From the cell containing the given text, extract its center point as (X, Y) coordinate. 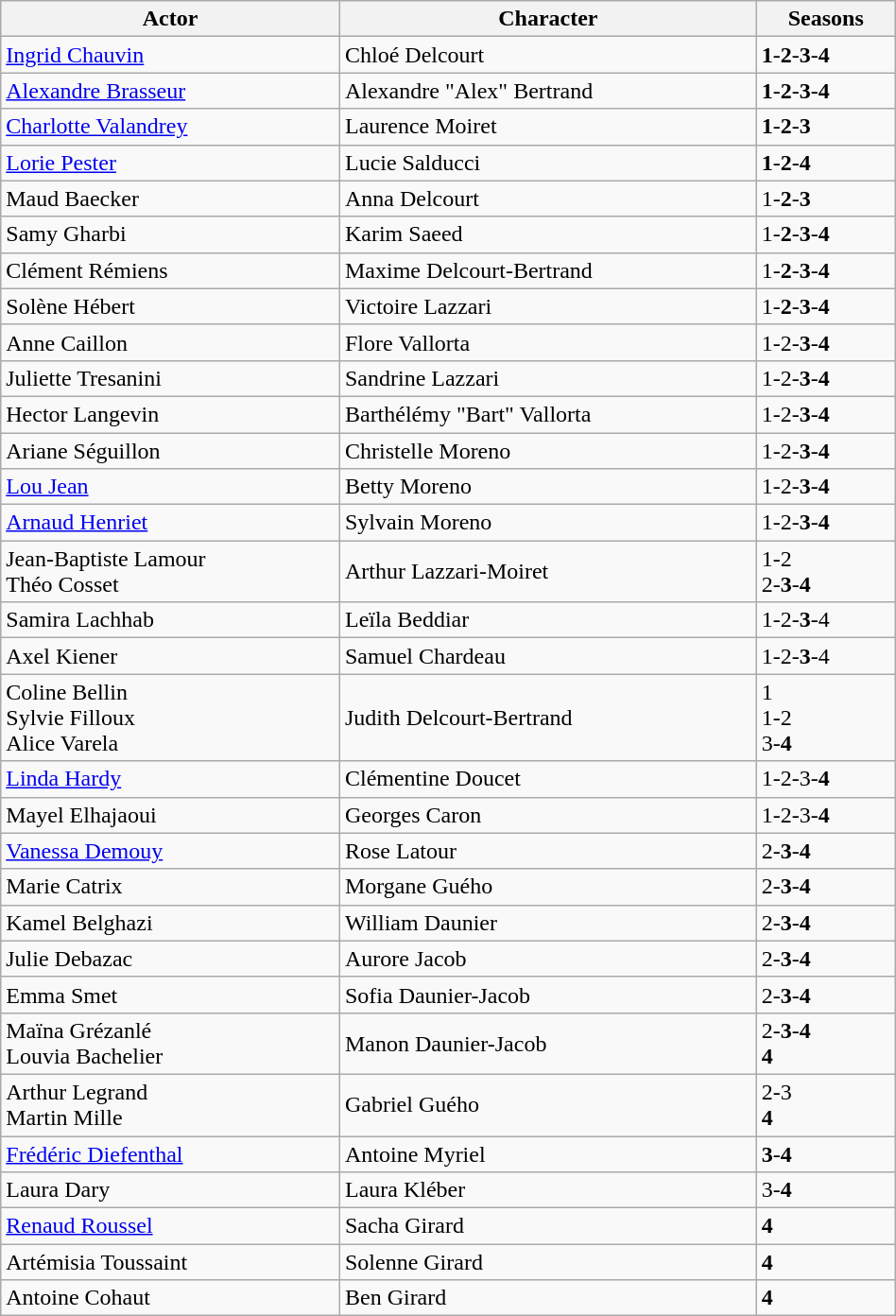
Lou Jean (170, 487)
Barthélémy "Bart" Vallorta (548, 414)
Manon Daunier-Jacob (548, 1044)
Ariane Séguillon (170, 451)
Laurence Moiret (548, 127)
Lucie Salducci (548, 163)
Character (548, 19)
Solenne Girard (548, 1262)
Christelle Moreno (548, 451)
Laura Dary (170, 1190)
Maud Baecker (170, 199)
Linda Hardy (170, 779)
Charlotte Valandrey (170, 127)
1-22-3-4 (826, 571)
Julie Debazac (170, 959)
2-34 (826, 1104)
Alexandre "Alex" Bertrand (548, 91)
Vanessa Demouy (170, 851)
Ben Girard (548, 1298)
Samy Gharbi (170, 234)
1-2-4 (826, 163)
Actor (170, 19)
Renaud Roussel (170, 1226)
Anna Delcourt (548, 199)
Victoire Lazzari (548, 306)
Seasons (826, 19)
Sofia Daunier-Jacob (548, 995)
Maïna GrézanléLouvia Bachelier (170, 1044)
Clément Rémiens (170, 270)
11-23-4 (826, 718)
Rose Latour (548, 851)
Marie Catrix (170, 887)
Antoine Myriel (548, 1154)
Judith Delcourt-Bertrand (548, 718)
Flore Vallorta (548, 342)
Mayel Elhajaoui (170, 815)
Leïla Beddiar (548, 620)
Artémisia Toussaint (170, 1262)
Anne Caillon (170, 342)
William Daunier (548, 923)
Arthur LegrandMartin Mille (170, 1104)
Maxime Delcourt-Bertrand (548, 270)
Arthur Lazzari-Moiret (548, 571)
Frédéric Diefenthal (170, 1154)
Betty Moreno (548, 487)
Coline BellinSylvie FillouxAlice Varela (170, 718)
Laura Kléber (548, 1190)
Sacha Girard (548, 1226)
Chloé Delcourt (548, 55)
Karim Saeed (548, 234)
Solène Hébert (170, 306)
Sandrine Lazzari (548, 378)
Arnaud Henriet (170, 523)
Hector Langevin (170, 414)
Lorie Pester (170, 163)
2-3-44 (826, 1044)
Alexandre Brasseur (170, 91)
Kamel Belghazi (170, 923)
Sylvain Moreno (548, 523)
Clémentine Doucet (548, 779)
Morgane Guého (548, 887)
Axel Kiener (170, 656)
Jean-Baptiste LamourThéo Cosset (170, 571)
Antoine Cohaut (170, 1298)
Aurore Jacob (548, 959)
Ingrid Chauvin (170, 55)
Emma Smet (170, 995)
Samira Lachhab (170, 620)
Gabriel Guého (548, 1104)
Juliette Tresanini (170, 378)
Georges Caron (548, 815)
Samuel Chardeau (548, 656)
